Locate the cell with the specified text and output its [X, Y] center coordinate. 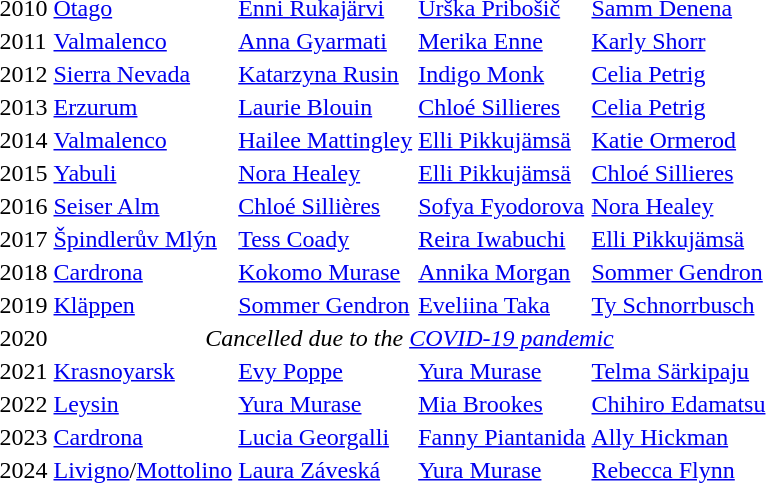
Indigo Monk [502, 74]
Fanny Piantanida [502, 437]
Sommer Gendron [326, 305]
Lucia Georgalli [326, 437]
Mia Brookes [502, 404]
Kläppen [143, 305]
Chloé Sillières [326, 206]
Anna Gyarmati [326, 41]
Špindlerův Mlýn [143, 239]
Reira Iwabuchi [502, 239]
Kokomo Murase [326, 272]
Yabuli [143, 173]
Tess Coady [326, 239]
Leysin [143, 404]
Merika Enne [502, 41]
Katarzyna Rusin [326, 74]
Annika Morgan [502, 272]
Chloé Sillieres [502, 107]
Eveliina Taka [502, 305]
Hailee Mattingley [326, 140]
Nora Healey [326, 173]
Sofya Fyodorova [502, 206]
Erzurum [143, 107]
Seiser Alm [143, 206]
Krasnoyarsk [143, 371]
Evy Poppe [326, 371]
Sierra Nevada [143, 74]
Laurie Blouin [326, 107]
